Provide the (X, Y) coordinate of the cell's center where the given text is located.  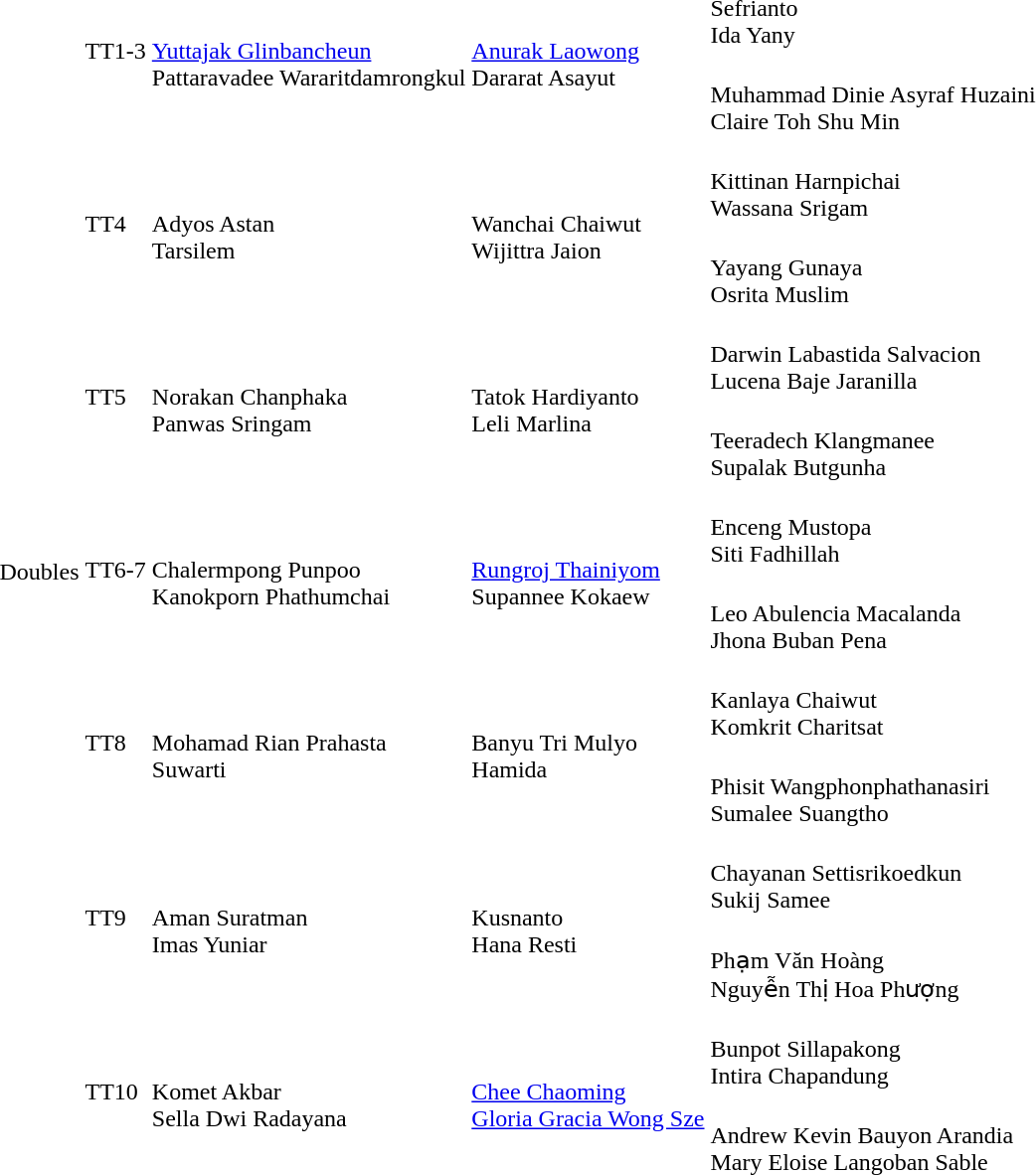
Mohamad Rian PrahastaSuwarti (308, 744)
Adyos AstanTarsilem (308, 225)
KusnantoHana Resti (589, 918)
Norakan ChanphakaPanwas Sringam (308, 398)
TT8 (115, 744)
TT6-7 (115, 571)
TT9 (115, 918)
Aman SuratmanImas Yuniar (308, 918)
TT4 (115, 225)
Banyu Tri MulyoHamida (589, 744)
Rungroj ThainiyomSupannee Kokaew (589, 571)
Tatok HardiyantoLeli Marlina (589, 398)
Wanchai ChaiwutWijittra Jaion (589, 225)
TT5 (115, 398)
Chalermpong PunpooKanokporn Phathumchai (308, 571)
